From the cell containing the given text, extract its center point as (x, y) coordinate. 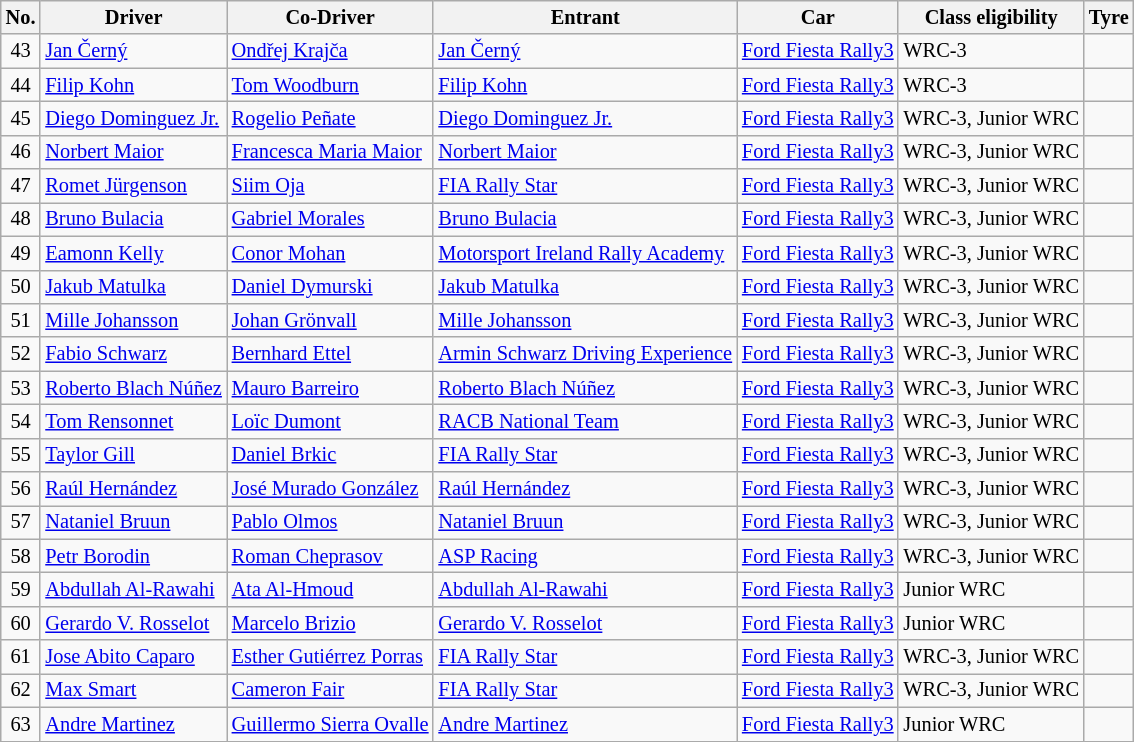
60 (21, 623)
José Murado González (330, 489)
Pablo Olmos (330, 522)
Class eligibility (990, 17)
Fabio Schwarz (133, 354)
Tyre (1109, 17)
Petr Borodin (133, 556)
47 (21, 186)
Max Smart (133, 690)
Entrant (585, 17)
Taylor Gill (133, 455)
49 (21, 253)
No. (21, 17)
Co-Driver (330, 17)
Daniel Brkic (330, 455)
57 (21, 522)
46 (21, 152)
Ata Al-Hmoud (330, 589)
63 (21, 724)
Guillermo Sierra Ovalle (330, 724)
Mauro Barreiro (330, 388)
48 (21, 219)
51 (21, 320)
44 (21, 85)
Tom Woodburn (330, 85)
59 (21, 589)
Motorsport Ireland Rally Academy (585, 253)
Ondřej Krajča (330, 51)
45 (21, 118)
Marcelo Brizio (330, 623)
Bernhard Ettel (330, 354)
Rogelio Peñate (330, 118)
Esther Gutiérrez Porras (330, 657)
Roman Cheprasov (330, 556)
56 (21, 489)
50 (21, 287)
Eamonn Kelly (133, 253)
Romet Jürgenson (133, 186)
52 (21, 354)
Jose Abito Caparo (133, 657)
Johan Grönvall (330, 320)
Conor Mohan (330, 253)
Cameron Fair (330, 690)
Loïc Dumont (330, 421)
54 (21, 421)
Siim Oja (330, 186)
Francesca Maria Maior (330, 152)
Driver (133, 17)
53 (21, 388)
Armin Schwarz Driving Experience (585, 354)
62 (21, 690)
ASP Racing (585, 556)
Car (818, 17)
Tom Rensonnet (133, 421)
Daniel Dymurski (330, 287)
Gabriel Morales (330, 219)
55 (21, 455)
58 (21, 556)
43 (21, 51)
61 (21, 657)
RACB National Team (585, 421)
